Output the (x, y) coordinate of the center of the cell containing the given text.  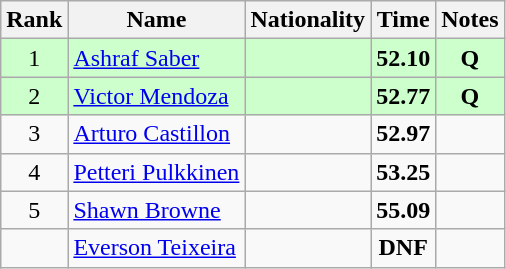
Rank (34, 20)
52.77 (404, 96)
2 (34, 96)
Notes (470, 20)
Ashraf Saber (156, 58)
Everson Teixeira (156, 248)
53.25 (404, 172)
52.97 (404, 134)
Arturo Castillon (156, 134)
1 (34, 58)
Name (156, 20)
DNF (404, 248)
4 (34, 172)
Time (404, 20)
Victor Mendoza (156, 96)
55.09 (404, 210)
Petteri Pulkkinen (156, 172)
3 (34, 134)
52.10 (404, 58)
Nationality (308, 20)
Shawn Browne (156, 210)
5 (34, 210)
